Capture the cell that displays the provided text and extract its (X, Y) central coordinate. 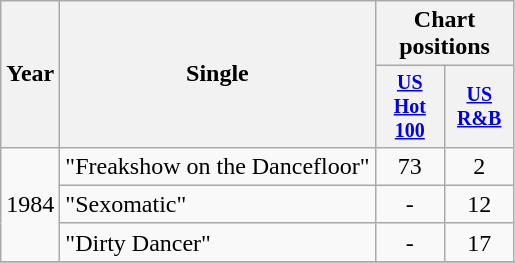
"Freakshow on the Dancefloor" (218, 166)
73 (410, 166)
Single (218, 74)
Chart positions (444, 34)
17 (480, 242)
12 (480, 204)
Year (30, 74)
2 (480, 166)
"Sexomatic" (218, 204)
USHot 100 (410, 106)
"Dirty Dancer" (218, 242)
1984 (30, 204)
USR&B (480, 106)
